For the text-containing cell, return its midpoint in [x, y] coordinate format. 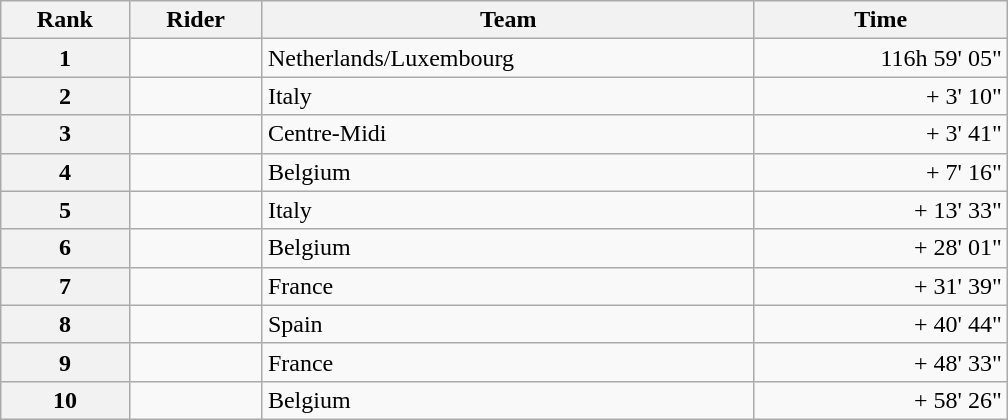
2 [65, 96]
+ 40' 44" [880, 324]
9 [65, 362]
Time [880, 20]
7 [65, 286]
Rank [65, 20]
+ 3' 41" [880, 134]
1 [65, 58]
Spain [508, 324]
+ 58' 26" [880, 400]
+ 31' 39" [880, 286]
5 [65, 210]
10 [65, 400]
Rider [196, 20]
4 [65, 172]
+ 7' 16" [880, 172]
Team [508, 20]
+ 28' 01" [880, 248]
Netherlands/Luxembourg [508, 58]
+ 3' 10" [880, 96]
+ 48' 33" [880, 362]
116h 59' 05" [880, 58]
8 [65, 324]
Centre-Midi [508, 134]
3 [65, 134]
+ 13' 33" [880, 210]
6 [65, 248]
